Extract the [x, y] coordinate from the center of the cell holding the provided text.  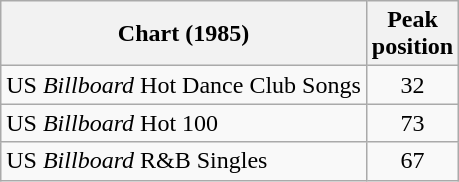
US Billboard Hot Dance Club Songs [184, 85]
73 [412, 123]
US Billboard Hot 100 [184, 123]
US Billboard R&B Singles [184, 161]
Chart (1985) [184, 34]
Peakposition [412, 34]
67 [412, 161]
32 [412, 85]
